Detect which cell encompasses the target text, then output its (x, y) center coordinate. 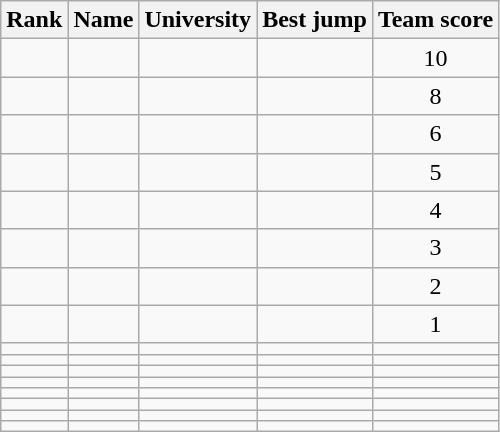
Rank (34, 20)
8 (435, 96)
3 (435, 248)
4 (435, 210)
6 (435, 134)
1 (435, 324)
10 (435, 58)
5 (435, 172)
Team score (435, 20)
2 (435, 286)
University (198, 20)
Best jump (315, 20)
Name (104, 20)
